Pinpoint the cell where the given text exists, returning its [x, y] midpoint coordinate. 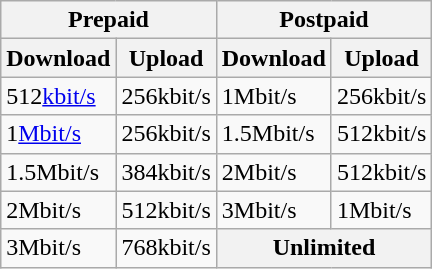
Postpaid [324, 20]
384kbit/s [166, 172]
Unlimited [324, 248]
768kbit/s [166, 248]
Prepaid [109, 20]
